Extract the (x, y) coordinate from the center of the cell holding the provided text.  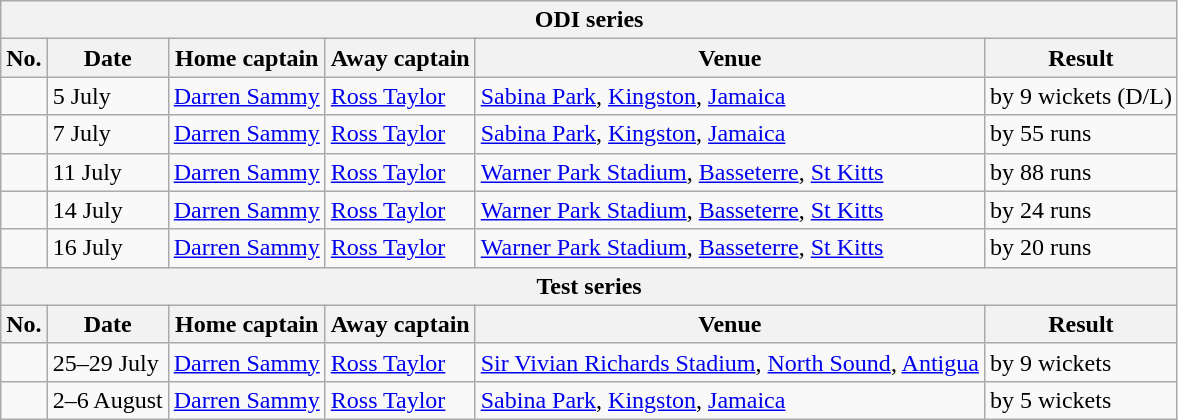
Test series (590, 286)
by 88 runs (1080, 172)
Sir Vivian Richards Stadium, North Sound, Antigua (730, 362)
25–29 July (108, 362)
by 5 wickets (1080, 400)
14 July (108, 210)
7 July (108, 134)
by 20 runs (1080, 248)
by 55 runs (1080, 134)
by 9 wickets (D/L) (1080, 96)
5 July (108, 96)
ODI series (590, 20)
2–6 August (108, 400)
11 July (108, 172)
16 July (108, 248)
by 9 wickets (1080, 362)
by 24 runs (1080, 210)
